From the cell containing the given text, extract its center point as [X, Y] coordinate. 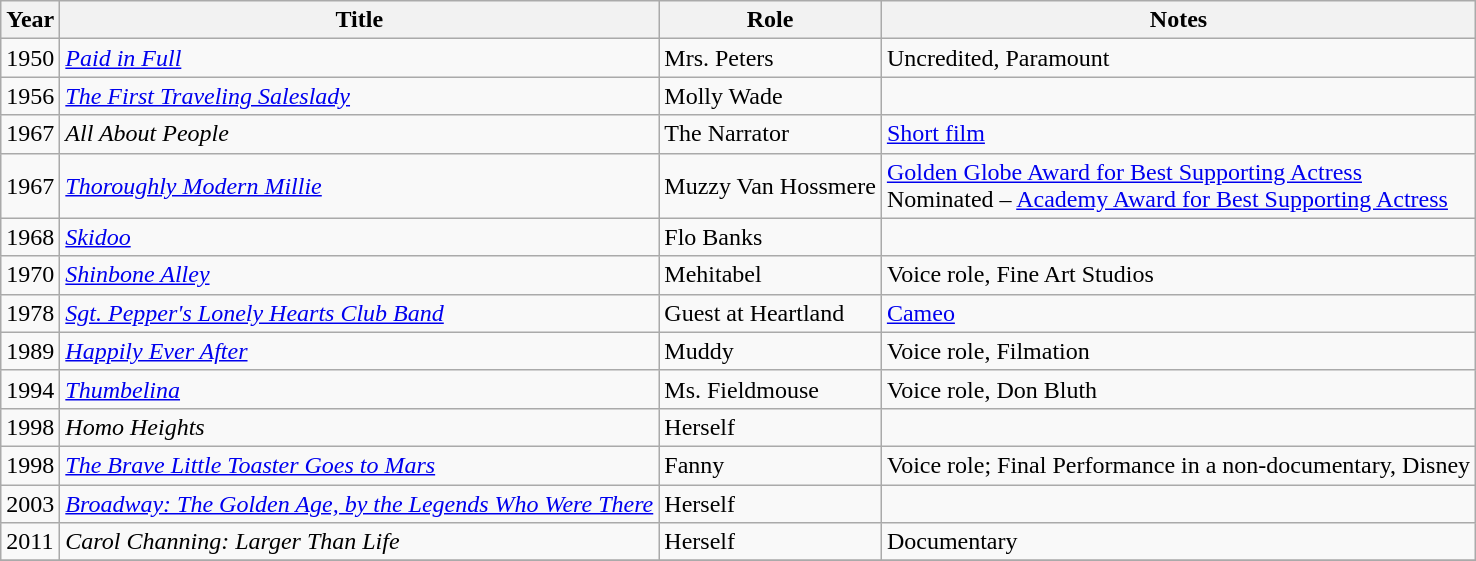
Cameo [1178, 313]
Voice role, Filmation [1178, 351]
1970 [30, 275]
The First Traveling Saleslady [360, 96]
1989 [30, 351]
Golden Globe Award for Best Supporting Actress Nominated – Academy Award for Best Supporting Actress [1178, 186]
Voice role, Don Bluth [1178, 389]
Sgt. Pepper's Lonely Hearts Club Band [360, 313]
Title [360, 20]
Molly Wade [770, 96]
Thoroughly Modern Millie [360, 186]
Muddy [770, 351]
Muzzy Van Hossmere [770, 186]
Role [770, 20]
Ms. Fieldmouse [770, 389]
Thumbelina [360, 389]
Flo Banks [770, 237]
Broadway: The Golden Age, by the Legends Who Were There [360, 503]
2003 [30, 503]
Homo Heights [360, 427]
The Brave Little Toaster Goes to Mars [360, 465]
1994 [30, 389]
1950 [30, 58]
Notes [1178, 20]
Mrs. Peters [770, 58]
The Narrator [770, 134]
Voice role; Final Performance in a non-documentary, Disney [1178, 465]
2011 [30, 542]
Happily Ever After [360, 351]
Uncredited, Paramount [1178, 58]
Fanny [770, 465]
All About People [360, 134]
Skidoo [360, 237]
Shinbone Alley [360, 275]
1956 [30, 96]
Voice role, Fine Art Studios [1178, 275]
Mehitabel [770, 275]
1978 [30, 313]
1968 [30, 237]
Carol Channing: Larger Than Life [360, 542]
Short film [1178, 134]
Year [30, 20]
Documentary [1178, 542]
Paid in Full [360, 58]
Guest at Heartland [770, 313]
